Identify which cell holds the provided text, then report its [x, y] central coordinate. 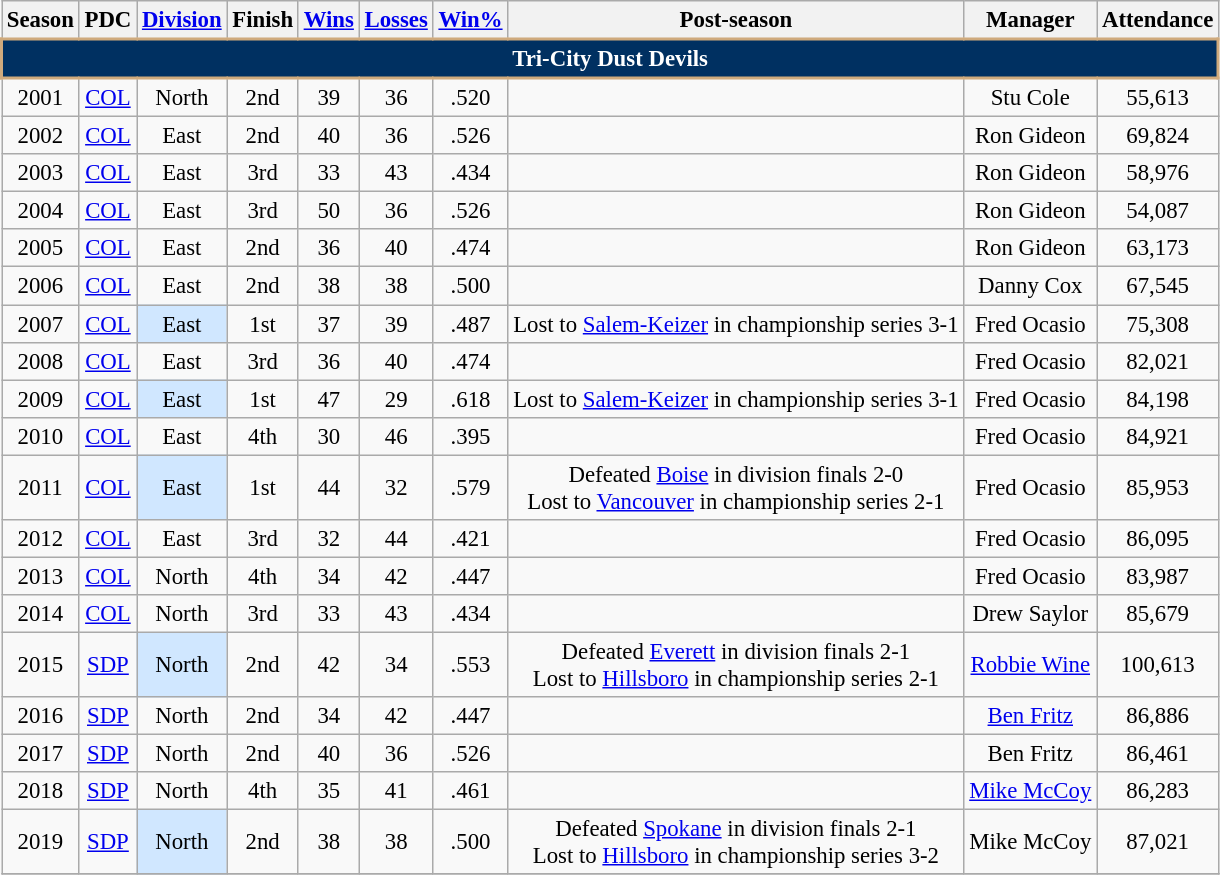
2002 [41, 136]
.421 [470, 539]
2016 [41, 716]
Drew Saylor [1030, 614]
86,095 [1158, 539]
86,886 [1158, 716]
86,461 [1158, 754]
29 [396, 399]
.461 [470, 791]
Stu Cole [1030, 97]
2014 [41, 614]
Manager [1030, 20]
46 [396, 436]
82,021 [1158, 361]
75,308 [1158, 324]
2005 [41, 249]
.395 [470, 436]
Losses [396, 20]
58,976 [1158, 173]
Finish [262, 20]
35 [328, 791]
2010 [41, 436]
Wins [328, 20]
85,679 [1158, 614]
63,173 [1158, 249]
.553 [470, 664]
37 [328, 324]
Defeated Boise in division finals 2-0Lost to Vancouver in championship series 2-1 [736, 488]
50 [328, 211]
2008 [41, 361]
2013 [41, 576]
Division [182, 20]
84,198 [1158, 399]
Win% [470, 20]
85,953 [1158, 488]
2019 [41, 842]
84,921 [1158, 436]
Danny Cox [1030, 286]
2018 [41, 791]
Tri-City Dust Devils [610, 58]
.487 [470, 324]
2015 [41, 664]
Defeated Everett in division finals 2-1Lost to Hillsboro in championship series 2-1 [736, 664]
.618 [470, 399]
2011 [41, 488]
2006 [41, 286]
Attendance [1158, 20]
2003 [41, 173]
2007 [41, 324]
2004 [41, 211]
86,283 [1158, 791]
47 [328, 399]
.579 [470, 488]
Robbie Wine [1030, 664]
83,987 [1158, 576]
2001 [41, 97]
41 [396, 791]
PDC [108, 20]
69,824 [1158, 136]
100,613 [1158, 664]
87,021 [1158, 842]
Post-season [736, 20]
54,087 [1158, 211]
.520 [470, 97]
Season [41, 20]
30 [328, 436]
Defeated Spokane in division finals 2-1Lost to Hillsboro in championship series 3-2 [736, 842]
67,545 [1158, 286]
2012 [41, 539]
2017 [41, 754]
55,613 [1158, 97]
2009 [41, 399]
